Pinpoint the cell where the given text exists, returning its (X, Y) midpoint coordinate. 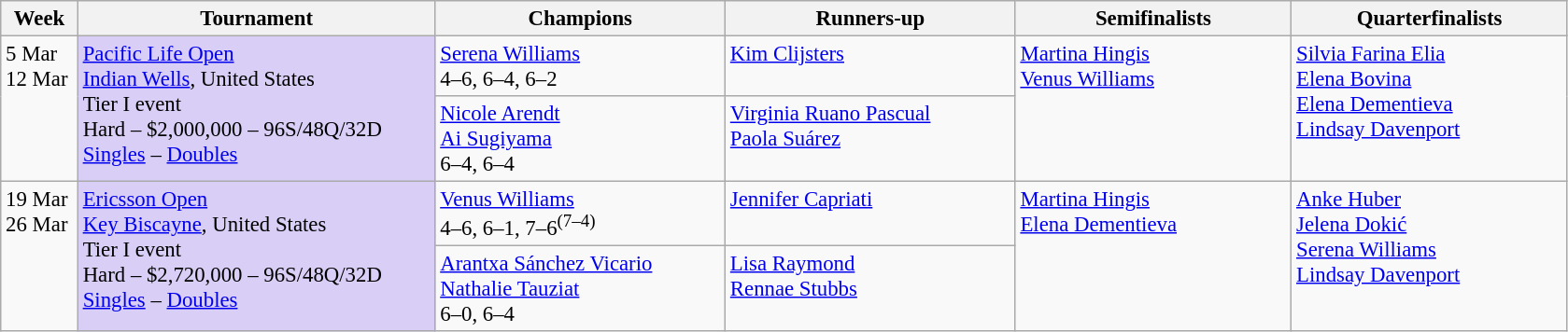
Martina Hingis Venus Williams (1153, 109)
19 Mar26 Mar (39, 257)
Tournament (256, 19)
Serena Williams 4–6, 6–4, 6–2 (581, 67)
Jennifer Capriati (870, 214)
Week (39, 19)
Pacific Life Open Indian Wells, United States Tier I event Hard – $2,000,000 – 96S/48Q/32DSingles – Doubles (256, 109)
Runners-up (870, 19)
Quarterfinalists (1430, 19)
5 Mar12 Mar (39, 109)
Silvia Farina Elia Elena Bovina Elena Dementieva Lindsay Davenport (1430, 109)
Venus Williams 4–6, 6–1, 7–6(7–4) (581, 214)
Martina Hingis Elena Dementieva (1153, 257)
Kim Clijsters (870, 67)
Nicole Arendt Ai Sugiyama 6–4, 6–4 (581, 139)
Arantxa Sánchez Vicario Nathalie Tauziat 6–0, 6–4 (581, 289)
Champions (581, 19)
Lisa Raymond Rennae Stubbs (870, 289)
Ericsson Open Key Biscayne, United States Tier I event Hard – $2,720,000 – 96S/48Q/32DSingles – Doubles (256, 257)
Virginia Ruano Pascual Paola Suárez (870, 139)
Semifinalists (1153, 19)
Anke Huber Jelena Dokić Serena Williams Lindsay Davenport (1430, 257)
